Determine the (x, y) coordinate at the center of the cell enclosing the given text.  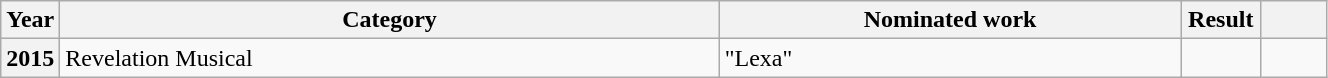
Category (390, 20)
Revelation Musical (390, 58)
2015 (30, 58)
Nominated work (950, 20)
"Lexa" (950, 58)
Year (30, 20)
Result (1221, 20)
